From the cell containing the given text, extract its center point as [X, Y] coordinate. 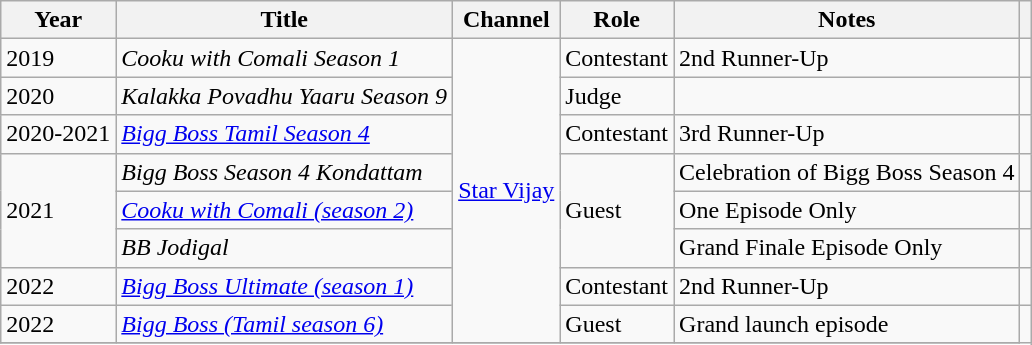
Kalakka Povadhu Yaaru Season 9 [284, 96]
Bigg Boss Tamil Season 4 [284, 134]
Role [617, 20]
Cooku with Comali Season 1 [284, 58]
Title [284, 20]
Grand Finale Episode Only [847, 248]
One Episode Only [847, 210]
Bigg Boss (Tamil season 6) [284, 324]
Bigg Boss Ultimate (season 1) [284, 286]
Bigg Boss Season 4 Kondattam [284, 172]
3rd Runner-Up [847, 134]
Judge [617, 96]
Cooku with Comali (season 2) [284, 210]
2021 [58, 210]
BB Jodigal [284, 248]
Channel [506, 20]
Grand launch episode [847, 324]
Year [58, 20]
Star Vijay [506, 191]
2020-2021 [58, 134]
2020 [58, 96]
Celebration of Bigg Boss Season 4 [847, 172]
Notes [847, 20]
2019 [58, 58]
